Capture the cell that displays the provided text and extract its (X, Y) central coordinate. 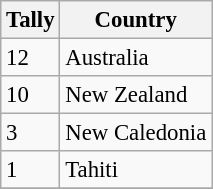
New Caledonia (136, 133)
New Zealand (136, 95)
Country (136, 20)
Tally (30, 20)
3 (30, 133)
12 (30, 58)
1 (30, 170)
Tahiti (136, 170)
Australia (136, 58)
10 (30, 95)
